Scan for the cell matching the given text and deliver its (x, y) coordinate at center. 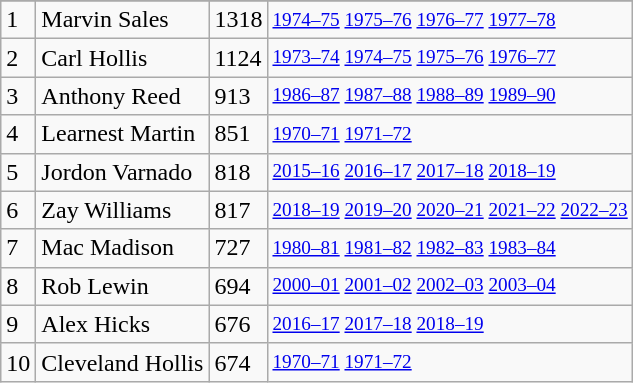
851 (238, 134)
676 (238, 324)
Rob Lewin (122, 286)
Alex Hicks (122, 324)
2000–01 2001–02 2002–03 2003–04 (450, 286)
Anthony Reed (122, 96)
1124 (238, 58)
2 (18, 58)
Carl Hollis (122, 58)
1973–74 1974–75 1975–76 1976–77 (450, 58)
Learnest Martin (122, 134)
3 (18, 96)
913 (238, 96)
694 (238, 286)
1 (18, 20)
674 (238, 362)
2016–17 2017–18 2018–19 (450, 324)
1974–75 1975–76 1976–77 1977–78 (450, 20)
1980–81 1981–82 1982–83 1983–84 (450, 248)
Mac Madison (122, 248)
817 (238, 210)
8 (18, 286)
1986–87 1987–88 1988–89 1989–90 (450, 96)
2018–19 2019–20 2020–21 2021–22 2022–23 (450, 210)
818 (238, 172)
9 (18, 324)
Cleveland Hollis (122, 362)
6 (18, 210)
2015–16 2016–17 2017–18 2018–19 (450, 172)
4 (18, 134)
5 (18, 172)
Marvin Sales (122, 20)
Zay Williams (122, 210)
1318 (238, 20)
10 (18, 362)
Jordon Varnado (122, 172)
7 (18, 248)
727 (238, 248)
